Scan for the cell matching the given text and deliver its [x, y] coordinate at center. 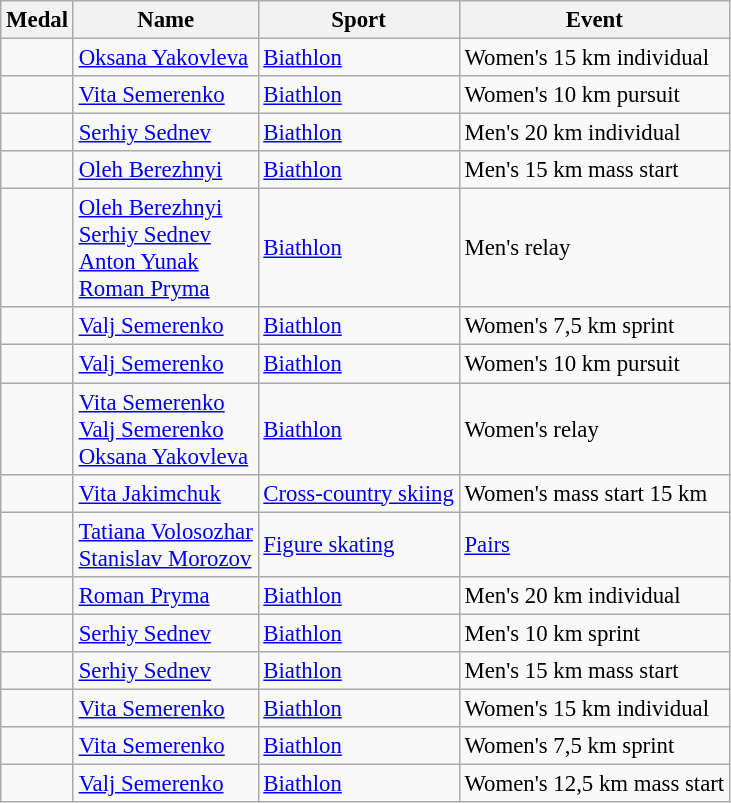
Women's mass start 15 km [594, 493]
Oksana Yakovleva [166, 58]
Men's relay [594, 248]
Figure skating [358, 544]
Roman Pryma [166, 595]
Name [166, 20]
Vita Jakimchuk [166, 493]
Event [594, 20]
Oleh Berezhnyi [166, 170]
Vita SemerenkoValj SemerenkoOksana Yakovleva [166, 429]
Men's 10 km sprint [594, 633]
Cross-country skiing [358, 493]
Women's relay [594, 429]
Sport [358, 20]
Oleh BerezhnyiSerhiy SednevAnton YunakRoman Pryma [166, 248]
Tatiana VolosozharStanislav Morozov [166, 544]
Pairs [594, 544]
Women's 12,5 km mass start [594, 783]
Medal [38, 20]
